Scan for the cell matching the given text and deliver its [x, y] coordinate at center. 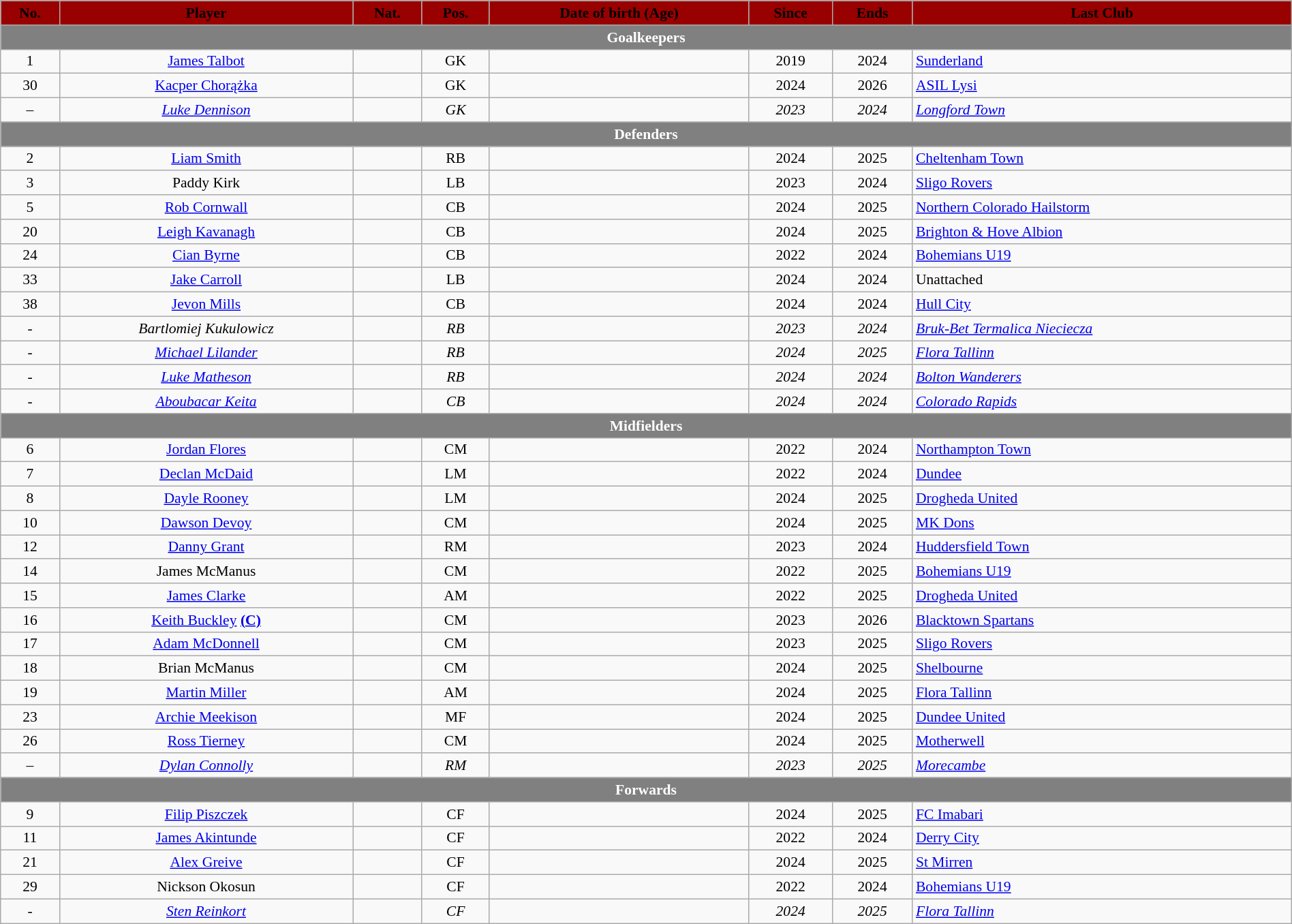
9 [30, 814]
Filip Piszczek [206, 814]
30 [30, 86]
Unattached [1102, 280]
24 [30, 256]
Dundee [1102, 474]
Bruk-Bet Termalica Nieciecza [1102, 328]
Motherwell [1102, 741]
St Mirren [1102, 863]
Date of birth (Age) [619, 13]
Midfielders [646, 426]
Northampton Town [1102, 450]
Ross Tierney [206, 741]
MF [455, 717]
Dawson Devoy [206, 523]
Cian Byrne [206, 256]
14 [30, 572]
James Akintunde [206, 838]
2 [30, 159]
Derry City [1102, 838]
Brighton & Hove Albion [1102, 232]
Dylan Connolly [206, 766]
Cheltenham Town [1102, 159]
Liam Smith [206, 159]
Kacper Chorążka [206, 86]
James McManus [206, 572]
Ends [872, 13]
Alex Greive [206, 863]
2019 [790, 61]
1 [30, 61]
3 [30, 183]
Nickson Okosun [206, 887]
Defenders [646, 134]
38 [30, 305]
6 [30, 450]
33 [30, 280]
Colorado Rapids [1102, 401]
Martin Miller [206, 693]
Huddersfield Town [1102, 547]
Leigh Kavanagh [206, 232]
15 [30, 596]
Brian McManus [206, 668]
Luke Dennison [206, 110]
Nat. [387, 13]
Sunderland [1102, 61]
Pos. [455, 13]
Goalkeepers [646, 37]
James Talbot [206, 61]
Declan McDaid [206, 474]
Danny Grant [206, 547]
James Clarke [206, 596]
11 [30, 838]
Morecambe [1102, 766]
18 [30, 668]
8 [30, 499]
17 [30, 644]
26 [30, 741]
Keith Buckley (C) [206, 620]
Blacktown Spartans [1102, 620]
20 [30, 232]
Shelbourne [1102, 668]
16 [30, 620]
Paddy Kirk [206, 183]
Adam McDonnell [206, 644]
Luke Matheson [206, 378]
Longford Town [1102, 110]
19 [30, 693]
Jake Carroll [206, 280]
Forwards [646, 790]
12 [30, 547]
5 [30, 207]
No. [30, 13]
Dundee United [1102, 717]
Dayle Rooney [206, 499]
10 [30, 523]
ASIL Lysi [1102, 86]
29 [30, 887]
7 [30, 474]
Michael Lilander [206, 353]
23 [30, 717]
Player [206, 13]
21 [30, 863]
Sten Reinkort [206, 911]
Northern Colorado Hailstorm [1102, 207]
Bartlomiej Kukulowicz [206, 328]
Jordan Flores [206, 450]
Bolton Wanderers [1102, 378]
Archie Meekison [206, 717]
Aboubacar Keita [206, 401]
Hull City [1102, 305]
MK Dons [1102, 523]
Last Club [1102, 13]
Rob Cornwall [206, 207]
Since [790, 13]
Jevon Mills [206, 305]
FC Imabari [1102, 814]
